Extract the (X, Y) coordinate from the center of the cell holding the provided text.  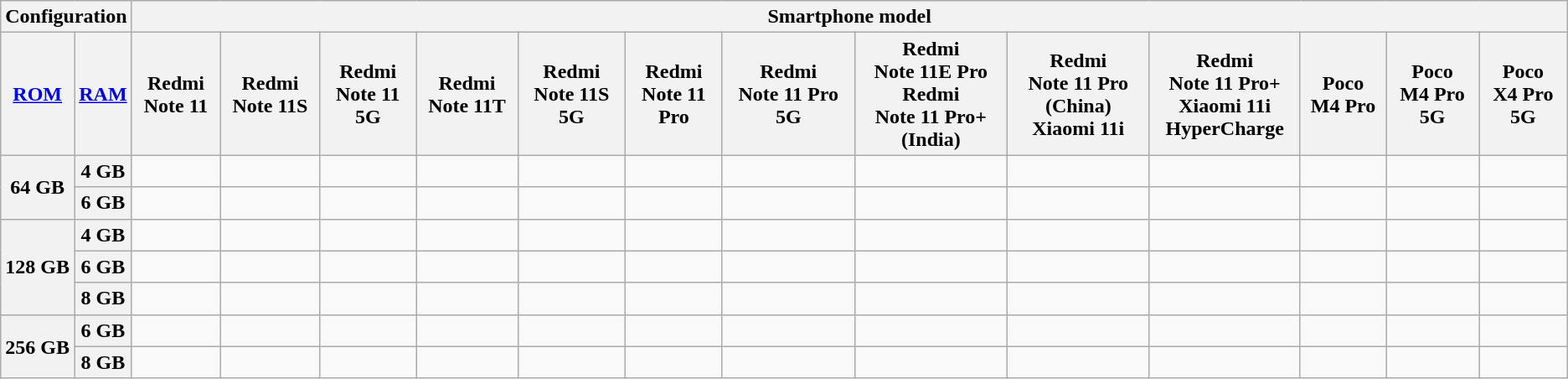
Redmi Note 11 Pro 5G (788, 94)
ROM (38, 94)
128 GB (38, 267)
Redmi Note 11S (270, 94)
Redmi Note 11S 5G (571, 94)
Redmi Note 11 Pro (673, 94)
Redmi Note 11T (467, 94)
Poco M4 Pro (1343, 94)
Redmi Note 11 Pro (China)Xiaomi 11i (1079, 94)
Redmi Note 11 (176, 94)
Smartphone model (849, 17)
64 GB (38, 187)
Redmi Note 11 5G (369, 94)
256 GB (38, 346)
RAM (104, 94)
Configuration (66, 17)
Poco M4 Pro 5G (1432, 94)
Poco X4 Pro 5G (1524, 94)
Redmi Note 11 Pro+Xiaomi 11i HyperCharge (1225, 94)
Redmi Note 11E ProRedmi Note 11 Pro+ (India) (931, 94)
